Extract the [X, Y] coordinate from the center of the cell holding the provided text.  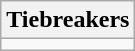
Tiebreakers [68, 20]
